Locate the cell with the specified text and output its (x, y) center coordinate. 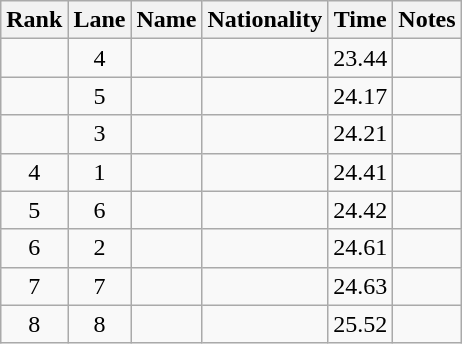
1 (100, 172)
23.44 (360, 58)
Notes (427, 20)
24.61 (360, 248)
Time (360, 20)
Name (166, 20)
Nationality (265, 20)
Rank (34, 20)
24.42 (360, 210)
3 (100, 134)
Lane (100, 20)
24.17 (360, 96)
24.21 (360, 134)
24.41 (360, 172)
24.63 (360, 286)
2 (100, 248)
25.52 (360, 324)
